Pinpoint the cell where the given text exists, returning its (x, y) midpoint coordinate. 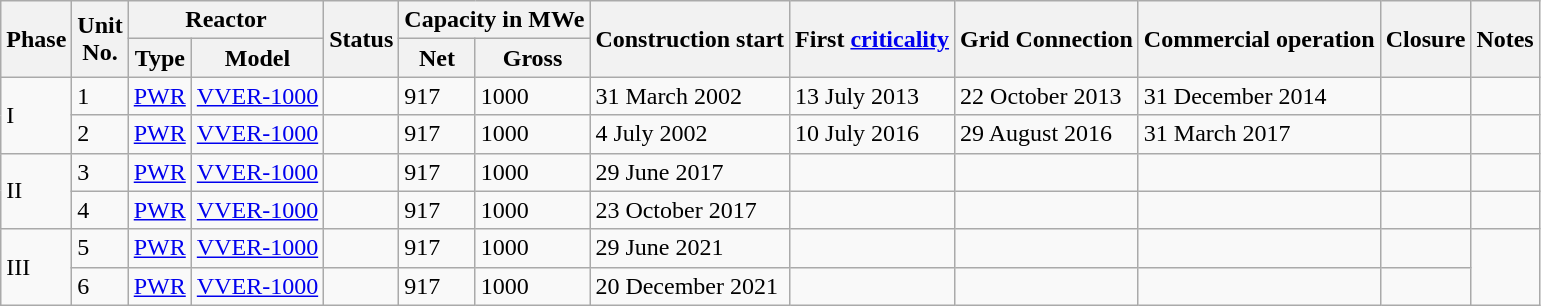
3 (100, 172)
2 (100, 134)
13 July 2013 (872, 96)
UnitNo. (100, 39)
29 August 2016 (1047, 134)
Gross (532, 58)
10 July 2016 (872, 134)
5 (100, 248)
1 (100, 96)
6 (100, 286)
Status (362, 39)
23 October 2017 (690, 210)
29 June 2021 (690, 248)
III (36, 267)
Commercial operation (1259, 39)
4 (100, 210)
31 March 2017 (1259, 134)
Type (160, 58)
31 December 2014 (1259, 96)
Closure (1426, 39)
Capacity in MWe (494, 20)
31 March 2002 (690, 96)
Construction start (690, 39)
29 June 2017 (690, 172)
Phase (36, 39)
Reactor (226, 20)
Grid Connection (1047, 39)
II (36, 191)
Notes (1505, 39)
Net (437, 58)
4 July 2002 (690, 134)
First criticality (872, 39)
I (36, 115)
20 December 2021 (690, 286)
Model (257, 58)
22 October 2013 (1047, 96)
